Search for the cell housing the specified text and yield its [X, Y] center coordinate. 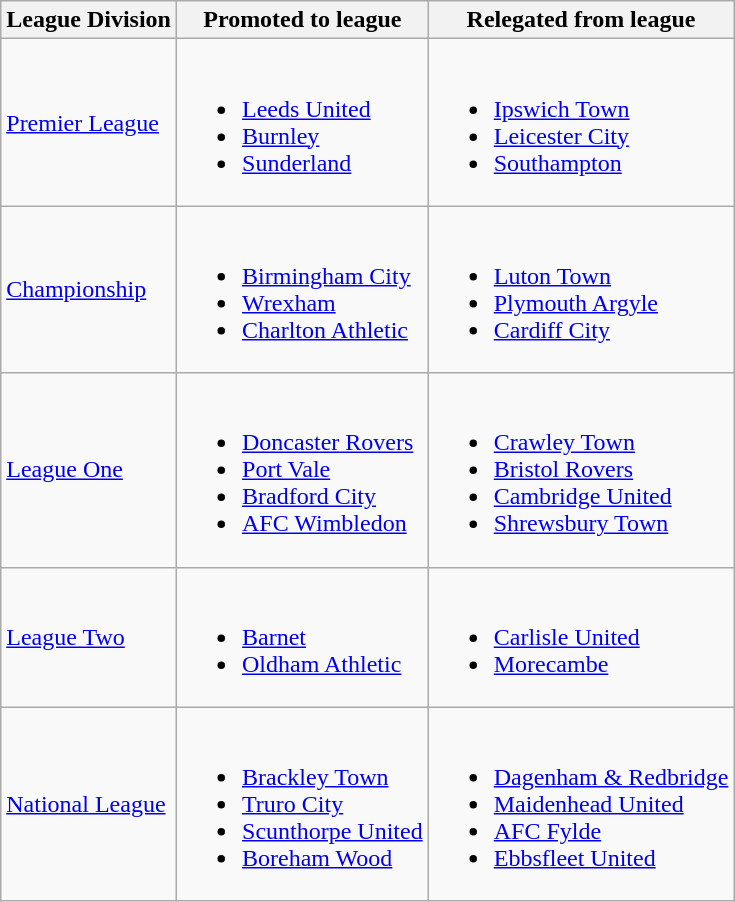
Birmingham City Wrexham Charlton Athletic [303, 290]
Relegated from league [581, 20]
Dagenham & Redbridge Maidenhead United AFC Fylde Ebbsfleet United [581, 804]
Barnet Oldham Athletic [303, 637]
Leeds United Burnley Sunderland [303, 122]
Championship [89, 290]
League Division [89, 20]
Doncaster Rovers Port Vale Bradford City AFC Wimbledon [303, 470]
Crawley Town Bristol Rovers Cambridge United Shrewsbury Town [581, 470]
National League [89, 804]
League One [89, 470]
Brackley Town Truro City Scunthorpe United Boreham Wood [303, 804]
League Two [89, 637]
Premier League [89, 122]
Ipswich Town Leicester City Southampton [581, 122]
Promoted to league [303, 20]
Carlisle United Morecambe [581, 637]
Luton Town Plymouth Argyle Cardiff City [581, 290]
